Return (X, Y) of the center of cell containing provided text 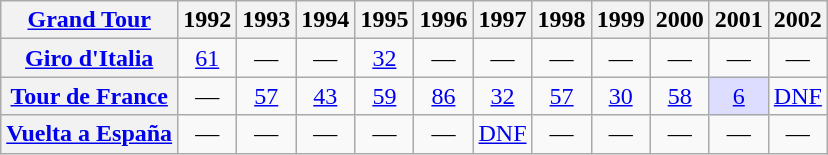
Giro d'Italia (90, 58)
1994 (326, 20)
1993 (266, 20)
1996 (444, 20)
1999 (620, 20)
43 (326, 96)
1998 (562, 20)
2001 (738, 20)
Tour de France (90, 96)
1997 (502, 20)
Vuelta a España (90, 134)
Grand Tour (90, 20)
6 (738, 96)
86 (444, 96)
61 (208, 58)
2002 (798, 20)
58 (680, 96)
2000 (680, 20)
1995 (384, 20)
30 (620, 96)
1992 (208, 20)
59 (384, 96)
